Output the (x, y) coordinate of the center of the cell containing the given text.  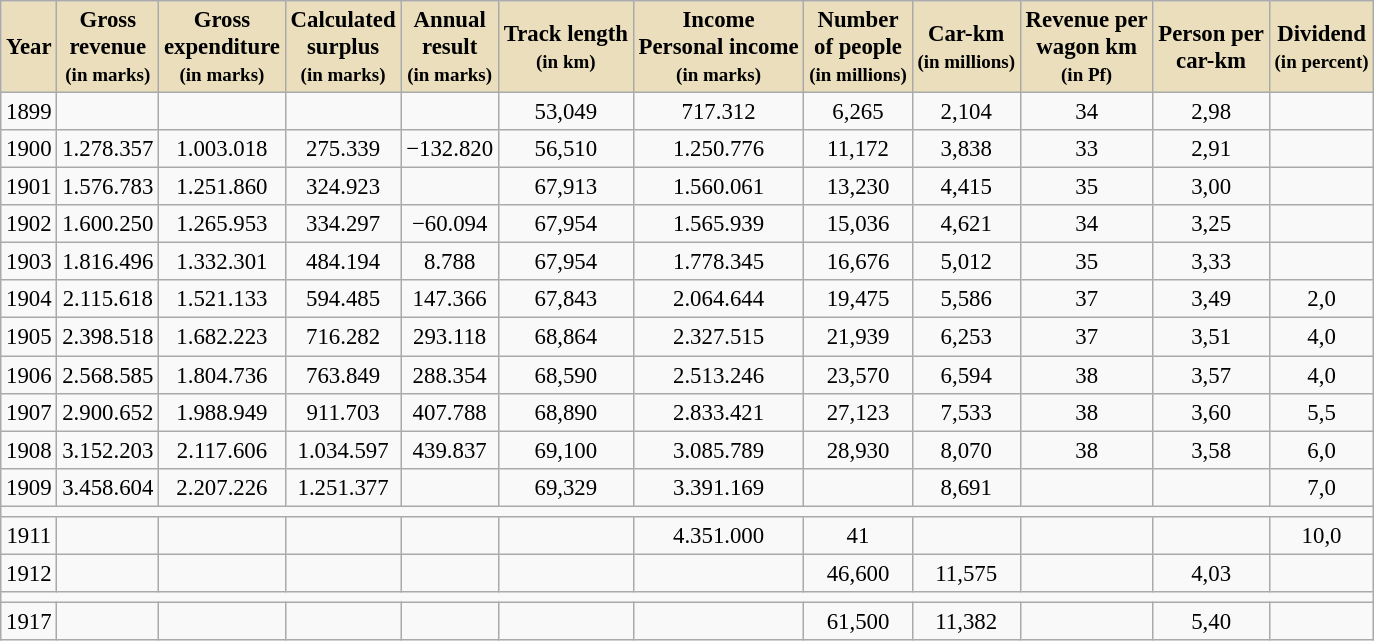
56,510 (566, 149)
484.194 (343, 262)
3.458.604 (108, 487)
3,25 (1211, 224)
1912 (29, 573)
293.118 (450, 337)
69,329 (566, 487)
67,843 (566, 299)
3,49 (1211, 299)
1.682.223 (222, 337)
1905 (29, 337)
−132.820 (450, 149)
2.115.618 (108, 299)
7,0 (1322, 487)
1907 (29, 412)
IncomePersonal income(in marks) (718, 47)
2,0 (1322, 299)
439.837 (450, 450)
1.560.061 (718, 187)
10,0 (1322, 536)
21,939 (858, 337)
15,036 (858, 224)
67,913 (566, 187)
2,98 (1211, 112)
Calculatedsurplus(in marks) (343, 47)
3,57 (1211, 375)
1.251.377 (343, 487)
1.600.250 (108, 224)
13,230 (858, 187)
4,621 (966, 224)
1.332.301 (222, 262)
46,600 (858, 573)
1.250.776 (718, 149)
2.327.515 (718, 337)
69,100 (566, 450)
1901 (29, 187)
2.833.421 (718, 412)
11,172 (858, 149)
Revenue perwagon km(in Pf) (1086, 47)
1.778.345 (718, 262)
2.064.644 (718, 299)
2,104 (966, 112)
1900 (29, 149)
334.297 (343, 224)
Dividend(in percent) (1322, 47)
288.354 (450, 375)
16,676 (858, 262)
1902 (29, 224)
2.568.585 (108, 375)
8,691 (966, 487)
3,838 (966, 149)
6,0 (1322, 450)
Person percar-km (1211, 47)
−60.094 (450, 224)
1.278.357 (108, 149)
911.703 (343, 412)
1.804.736 (222, 375)
5,5 (1322, 412)
1.816.496 (108, 262)
1.576.783 (108, 187)
1909 (29, 487)
61,500 (858, 621)
53,049 (566, 112)
2.513.246 (718, 375)
6,253 (966, 337)
7,533 (966, 412)
6,265 (858, 112)
147.366 (450, 299)
1.521.133 (222, 299)
5,012 (966, 262)
594.485 (343, 299)
3,33 (1211, 262)
1917 (29, 621)
1.565.939 (718, 224)
Year (29, 47)
28,930 (858, 450)
68,864 (566, 337)
41 (858, 536)
4,03 (1211, 573)
11,575 (966, 573)
1908 (29, 450)
3.152.203 (108, 450)
Gross revenue(in marks) (108, 47)
3,58 (1211, 450)
33 (1086, 149)
5,586 (966, 299)
1906 (29, 375)
1.034.597 (343, 450)
1903 (29, 262)
Car-km(in millions) (966, 47)
27,123 (858, 412)
Track length(in km) (566, 47)
11,382 (966, 621)
3.391.169 (718, 487)
68,890 (566, 412)
2,91 (1211, 149)
6,594 (966, 375)
19,475 (858, 299)
1.251.860 (222, 187)
Numberof people(in millions) (858, 47)
2.117.606 (222, 450)
4,415 (966, 187)
1.988.949 (222, 412)
3.085.789 (718, 450)
1904 (29, 299)
68,590 (566, 375)
3,00 (1211, 187)
8,070 (966, 450)
3,51 (1211, 337)
1899 (29, 112)
2.207.226 (222, 487)
23,570 (858, 375)
8.788 (450, 262)
Annual result(in marks) (450, 47)
716.282 (343, 337)
407.788 (450, 412)
5,40 (1211, 621)
275.339 (343, 149)
2.900.652 (108, 412)
1911 (29, 536)
1.003.018 (222, 149)
717.312 (718, 112)
2.398.518 (108, 337)
763.849 (343, 375)
4.351.000 (718, 536)
1.265.953 (222, 224)
3,60 (1211, 412)
324.923 (343, 187)
Gross expenditure(in marks) (222, 47)
